Extract the [X, Y] coordinate from the center of the cell holding the provided text.  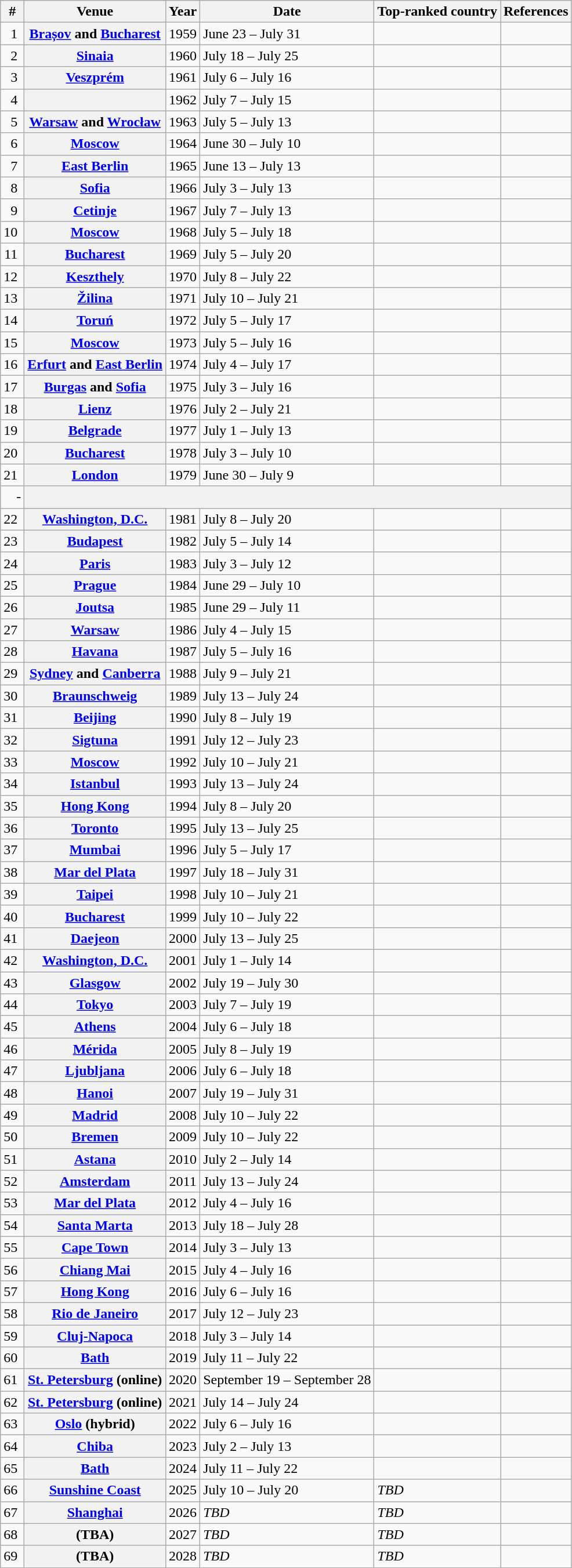
Chiba [95, 1446]
2011 [183, 1181]
1985 [183, 607]
1968 [183, 232]
1975 [183, 387]
13 [13, 299]
Sinaia [95, 56]
July 4 – July 17 [287, 365]
1969 [183, 254]
12 [13, 277]
2015 [183, 1269]
23 [13, 541]
July 5 – July 20 [287, 254]
July 3 – July 10 [287, 453]
6 [13, 144]
8 [13, 188]
July 19 – July 31 [287, 1093]
66 [13, 1490]
5 [13, 122]
Madrid [95, 1115]
1970 [183, 277]
Cluj-Napoca [95, 1335]
28 [13, 652]
2025 [183, 1490]
Havana [95, 652]
Glasgow [95, 983]
- [13, 497]
2014 [183, 1247]
July 5 – July 18 [287, 232]
Lienz [95, 409]
24 [13, 563]
July 1 – July 14 [287, 960]
1961 [183, 78]
1991 [183, 740]
1993 [183, 784]
2022 [183, 1424]
27 [13, 629]
July 7 – July 15 [287, 100]
Toronto [95, 828]
18 [13, 409]
65 [13, 1468]
July 18 – July 28 [287, 1225]
Chiang Mai [95, 1269]
Oslo (hybrid) [95, 1424]
2021 [183, 1402]
54 [13, 1225]
Daejeon [95, 938]
41 [13, 938]
59 [13, 1335]
36 [13, 828]
July 10 – July 20 [287, 1490]
3 [13, 78]
47 [13, 1071]
Mérida [95, 1049]
Athens [95, 1027]
2005 [183, 1049]
East Berlin [95, 166]
2001 [183, 960]
42 [13, 960]
1978 [183, 453]
2009 [183, 1137]
July 8 – July 22 [287, 277]
July 7 – July 13 [287, 210]
39 [13, 894]
Hanoi [95, 1093]
July 3 – July 16 [287, 387]
Ljubljana [95, 1071]
1960 [183, 56]
25 [13, 585]
21 [13, 475]
Amsterdam [95, 1181]
69 [13, 1556]
1988 [183, 674]
July 2 – July 21 [287, 409]
1 [13, 34]
2004 [183, 1027]
35 [13, 806]
Braunschweig [95, 696]
2018 [183, 1335]
34 [13, 784]
Astana [95, 1159]
19 [13, 431]
2010 [183, 1159]
2019 [183, 1358]
2008 [183, 1115]
14 [13, 321]
32 [13, 740]
Cape Town [95, 1247]
Erfurt and East Berlin [95, 365]
2013 [183, 1225]
9 [13, 210]
Budapest [95, 541]
1959 [183, 34]
10 [13, 232]
30 [13, 696]
Top-ranked country [437, 12]
Keszthely [95, 277]
Sydney and Canberra [95, 674]
Taipei [95, 894]
June 30 – July 9 [287, 475]
48 [13, 1093]
Istanbul [95, 784]
Veszprém [95, 78]
Beijing [95, 718]
July 19 – July 30 [287, 983]
1979 [183, 475]
2003 [183, 1005]
1995 [183, 828]
51 [13, 1159]
33 [13, 762]
2024 [183, 1468]
1992 [183, 762]
40 [13, 916]
1977 [183, 431]
References [536, 12]
Rio de Janeiro [95, 1313]
2020 [183, 1380]
Cetinje [95, 210]
1964 [183, 144]
June 30 – July 10 [287, 144]
Shanghai [95, 1512]
July 14 – July 24 [287, 1402]
1984 [183, 585]
1998 [183, 894]
Mumbai [95, 850]
26 [13, 607]
62 [13, 1402]
2 [13, 56]
22 [13, 519]
1971 [183, 299]
64 [13, 1446]
52 [13, 1181]
1972 [183, 321]
Year [183, 12]
2012 [183, 1203]
1999 [183, 916]
55 [13, 1247]
37 [13, 850]
1973 [183, 343]
15 [13, 343]
45 [13, 1027]
67 [13, 1512]
2027 [183, 1534]
1974 [183, 365]
London [95, 475]
June 29 – July 10 [287, 585]
Sunshine Coast [95, 1490]
1965 [183, 166]
38 [13, 872]
2007 [183, 1093]
Tokyo [95, 1005]
63 [13, 1424]
2023 [183, 1446]
1976 [183, 409]
1983 [183, 563]
61 [13, 1380]
June 23 – July 31 [287, 34]
July 18 – July 25 [287, 56]
July 7 – July 19 [287, 1005]
11 [13, 254]
Warsaw and Wrocław [95, 122]
1986 [183, 629]
60 [13, 1358]
1989 [183, 696]
2002 [183, 983]
Paris [95, 563]
Joutsa [95, 607]
1966 [183, 188]
July 4 – July 15 [287, 629]
Toruń [95, 321]
1987 [183, 652]
2028 [183, 1556]
1997 [183, 872]
1981 [183, 519]
43 [13, 983]
July 3 – July 14 [287, 1335]
1967 [183, 210]
July 5 – July 13 [287, 122]
4 [13, 100]
Warsaw [95, 629]
68 [13, 1534]
1982 [183, 541]
29 [13, 674]
Date [287, 12]
Sigtuna [95, 740]
1962 [183, 100]
58 [13, 1313]
2017 [183, 1313]
Venue [95, 12]
July 2 – July 14 [287, 1159]
49 [13, 1115]
20 [13, 453]
# [13, 12]
2006 [183, 1071]
Prague [95, 585]
50 [13, 1137]
1963 [183, 122]
57 [13, 1291]
46 [13, 1049]
Burgas and Sofia [95, 387]
Santa Marta [95, 1225]
44 [13, 1005]
Brașov and Bucharest [95, 34]
July 1 – July 13 [287, 431]
July 18 – July 31 [287, 872]
2016 [183, 1291]
17 [13, 387]
56 [13, 1269]
Sofia [95, 188]
July 5 – July 14 [287, 541]
1990 [183, 718]
31 [13, 718]
June 13 – July 13 [287, 166]
7 [13, 166]
2000 [183, 938]
September 19 – September 28 [287, 1380]
July 3 – July 12 [287, 563]
July 2 – July 13 [287, 1446]
1996 [183, 850]
Belgrade [95, 431]
2026 [183, 1512]
July 9 – July 21 [287, 674]
1994 [183, 806]
Žilina [95, 299]
53 [13, 1203]
16 [13, 365]
June 29 – July 11 [287, 607]
Bremen [95, 1137]
